Pinpoint the cell where the given text exists, returning its [x, y] midpoint coordinate. 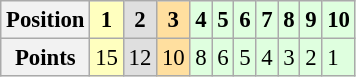
15 [106, 58]
12 [140, 58]
9 [311, 20]
Position [46, 20]
7 [267, 20]
Points [46, 58]
